Pinpoint the cell where the given text exists, returning its (X, Y) midpoint coordinate. 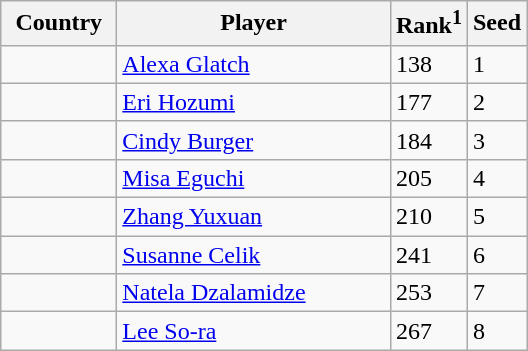
138 (428, 64)
1 (496, 64)
Seed (496, 24)
241 (428, 255)
4 (496, 178)
Alexa Glatch (254, 64)
Eri Hozumi (254, 102)
Player (254, 24)
205 (428, 178)
Zhang Yuxuan (254, 217)
184 (428, 140)
5 (496, 217)
Natela Dzalamidze (254, 293)
Lee So-ra (254, 331)
3 (496, 140)
210 (428, 217)
7 (496, 293)
Misa Eguchi (254, 178)
6 (496, 255)
253 (428, 293)
2 (496, 102)
Rank1 (428, 24)
Country (59, 24)
177 (428, 102)
Cindy Burger (254, 140)
8 (496, 331)
Susanne Celik (254, 255)
267 (428, 331)
